Extract the (X, Y) coordinate from the center of the cell holding the provided text.  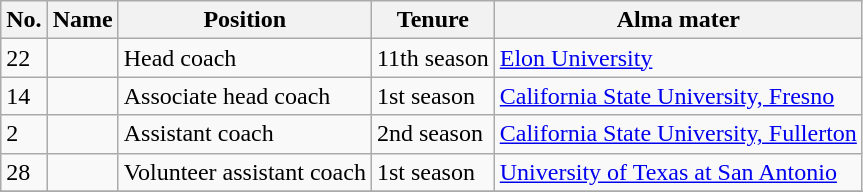
Associate head coach (244, 96)
No. (24, 20)
California State University, Fresno (678, 96)
Volunteer assistant coach (244, 172)
28 (24, 172)
Position (244, 20)
11th season (432, 58)
Head coach (244, 58)
Name (82, 20)
Alma mater (678, 20)
Tenure (432, 20)
University of Texas at San Antonio (678, 172)
California State University, Fullerton (678, 134)
Elon University (678, 58)
2 (24, 134)
Assistant coach (244, 134)
14 (24, 96)
22 (24, 58)
2nd season (432, 134)
